Find where the given text appears and provide that cell's center as (X, Y) coordinate. 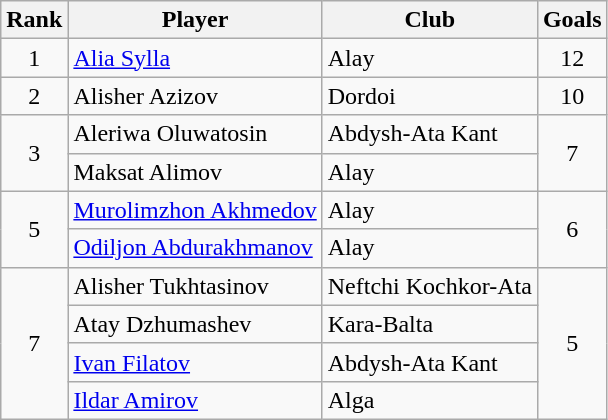
Maksat Alimov (195, 172)
Dordoi (430, 96)
2 (34, 96)
10 (572, 96)
Alisher Tukhtasinov (195, 286)
Rank (34, 20)
3 (34, 153)
1 (34, 58)
Neftchi Kochkor-Ata (430, 286)
Alia Sylla (195, 58)
Alisher Azizov (195, 96)
Odiljon Abdurakhmanov (195, 248)
Alga (430, 400)
Club (430, 20)
6 (572, 229)
Atay Dzhumashev (195, 324)
Ivan Filatov (195, 362)
Ildar Amirov (195, 400)
Goals (572, 20)
Player (195, 20)
Murolimzhon Akhmedov (195, 210)
Aleriwa Oluwatosin (195, 134)
12 (572, 58)
Kara-Balta (430, 324)
